Capture the cell that displays the provided text and extract its [X, Y] central coordinate. 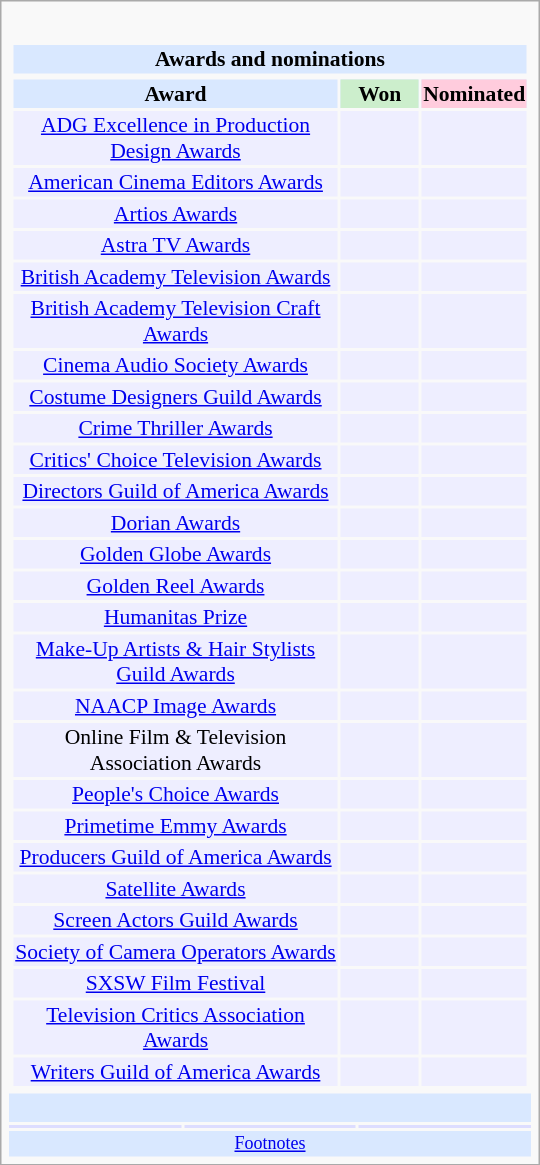
Writers Guild of America Awards [175, 1071]
Astra TV Awards [175, 245]
Award [175, 93]
Crime Thriller Awards [175, 428]
Dorian Awards [175, 522]
Screen Actors Guild Awards [175, 920]
British Academy Television Craft Awards [175, 321]
Critics' Choice Television Awards [175, 459]
NAACP Image Awards [175, 705]
Humanitas Prize [175, 617]
Golden Reel Awards [175, 585]
SXSW Film Festival [175, 983]
American Cinema Editors Awards [175, 182]
Make-Up Artists & Hair Stylists Guild Awards [175, 661]
Cinema Audio Society Awards [175, 365]
Golden Globe Awards [175, 554]
Society of Camera Operators Awards [175, 951]
Awards and nominations [270, 59]
People's Choice Awards [175, 794]
ADG Excellence in Production Design Awards [175, 138]
Artios Awards [175, 213]
Nominated [474, 93]
Footnotes [270, 1144]
Producers Guild of America Awards [175, 857]
Costume Designers Guild Awards [175, 396]
Won [380, 93]
Directors Guild of America Awards [175, 491]
British Academy Television Awards [175, 276]
Online Film & Television Association Awards [175, 750]
Television Critics Association Awards [175, 1027]
Primetime Emmy Awards [175, 825]
Satellite Awards [175, 888]
